Identify which cell holds the provided text, then report its (x, y) central coordinate. 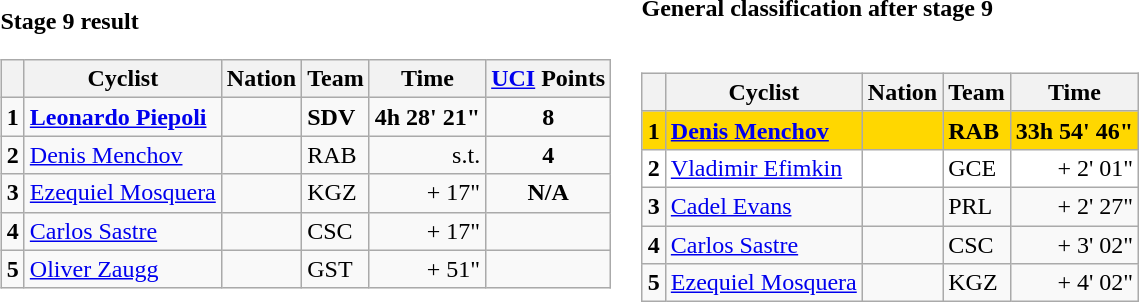
Cadel Evans (764, 206)
PRL (977, 206)
N/A (548, 193)
SDV (336, 117)
GST (336, 269)
GCE (977, 168)
Vladimir Efimkin (764, 168)
+ 51" (427, 269)
+ 2' 01" (1074, 168)
s.t. (427, 155)
+ 4' 02" (1074, 283)
+ 3' 02" (1074, 245)
8 (548, 117)
Leonardo Piepoli (122, 117)
4h 28' 21" (427, 117)
33h 54' 46" (1074, 130)
+ 2' 27" (1074, 206)
UCI Points (548, 79)
Oliver Zaugg (122, 269)
